Pinpoint the cell where the given text exists, returning its (x, y) midpoint coordinate. 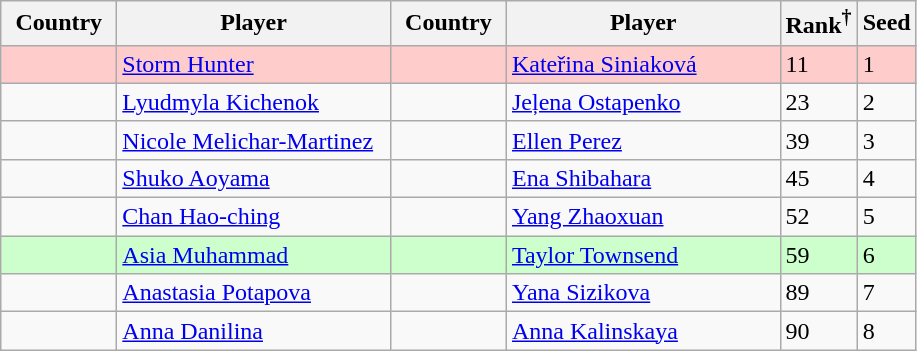
39 (818, 140)
Yana Sizikova (643, 293)
Nicole Melichar-Martinez (254, 140)
Lyudmyla Kichenok (254, 102)
Anastasia Potapova (254, 293)
Rank† (818, 24)
Asia Muhammad (254, 255)
Ellen Perez (643, 140)
Jeļena Ostapenko (643, 102)
Anna Danilina (254, 331)
1 (886, 64)
Storm Hunter (254, 64)
11 (818, 64)
2 (886, 102)
52 (818, 217)
Seed (886, 24)
Anna Kalinskaya (643, 331)
7 (886, 293)
8 (886, 331)
5 (886, 217)
Taylor Townsend (643, 255)
Chan Hao-ching (254, 217)
Yang Zhaoxuan (643, 217)
89 (818, 293)
59 (818, 255)
3 (886, 140)
Ena Shibahara (643, 178)
90 (818, 331)
Shuko Aoyama (254, 178)
6 (886, 255)
23 (818, 102)
45 (818, 178)
Kateřina Siniaková (643, 64)
4 (886, 178)
